Return the (x, y) coordinate for the center point of the cell that contains the specified text.  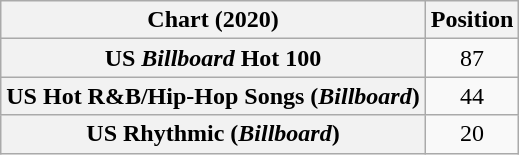
US Hot R&B/Hip-Hop Songs (Billboard) (213, 96)
Chart (2020) (213, 20)
20 (472, 134)
US Billboard Hot 100 (213, 58)
44 (472, 96)
US Rhythmic (Billboard) (213, 134)
87 (472, 58)
Position (472, 20)
